Output the [x, y] coordinate of the center of the cell containing the given text.  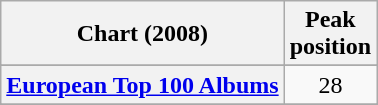
28 [330, 85]
European Top 100 Albums [142, 85]
Peak position [330, 34]
Chart (2008) [142, 34]
